For the text-containing cell, return its midpoint in [x, y] coordinate format. 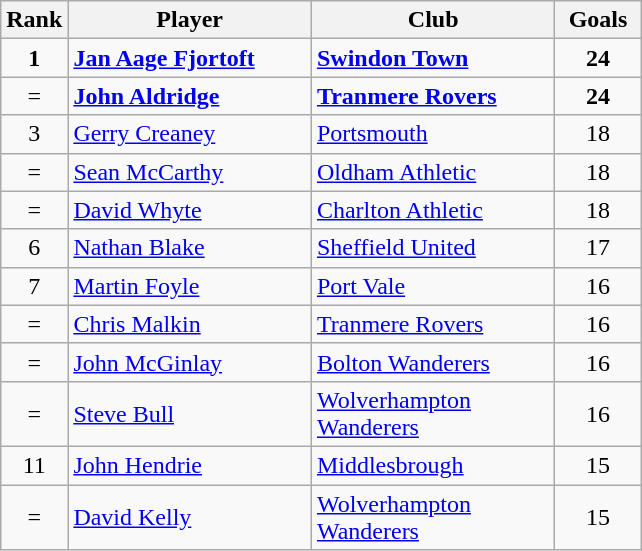
17 [598, 248]
David Whyte [190, 210]
Middlesbrough [433, 465]
7 [34, 286]
Port Vale [433, 286]
Jan Aage Fjortoft [190, 58]
John Hendrie [190, 465]
Sheffield United [433, 248]
Rank [34, 20]
1 [34, 58]
Portsmouth [433, 134]
Martin Foyle [190, 286]
11 [34, 465]
6 [34, 248]
Bolton Wanderers [433, 362]
Steve Bull [190, 414]
Chris Malkin [190, 324]
Player [190, 20]
Goals [598, 20]
John McGinlay [190, 362]
David Kelly [190, 516]
Oldham Athletic [433, 172]
Gerry Creaney [190, 134]
Sean McCarthy [190, 172]
3 [34, 134]
Club [433, 20]
John Aldridge [190, 96]
Charlton Athletic [433, 210]
Swindon Town [433, 58]
Nathan Blake [190, 248]
